Find where the given text appears and provide that cell's center as [x, y] coordinate. 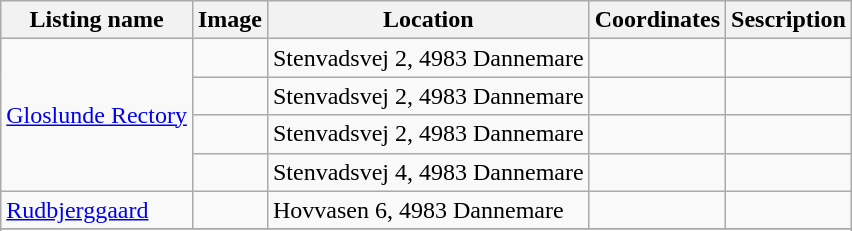
Rudbjerggaard [97, 210]
Hovvasen 6, 4983 Dannemare [428, 210]
Location [428, 20]
Coordinates [657, 20]
Stenvadsvej 4, 4983 Dannemare [428, 172]
Gloslunde Rectory [97, 115]
Listing name [97, 20]
Image [230, 20]
Sescription [789, 20]
